For the text-containing cell, return its midpoint in [x, y] coordinate format. 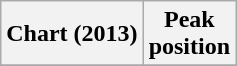
Peakposition [189, 34]
Chart (2013) [72, 34]
